From the cell containing the given text, extract its center point as [X, Y] coordinate. 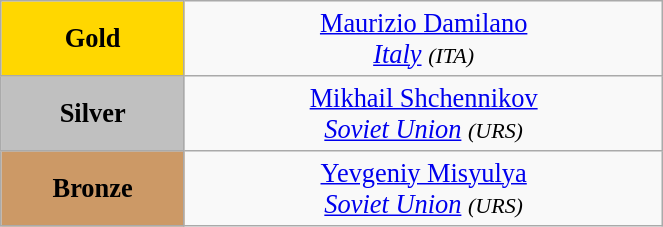
Mikhail ShchennikovSoviet Union (URS) [423, 112]
Bronze [93, 188]
Silver [93, 112]
Maurizio DamilanoItaly (ITA) [423, 38]
Gold [93, 38]
Yevgeniy MisyulyaSoviet Union (URS) [423, 188]
